Return the [x, y] coordinate for the center point of the cell that contains the specified text.  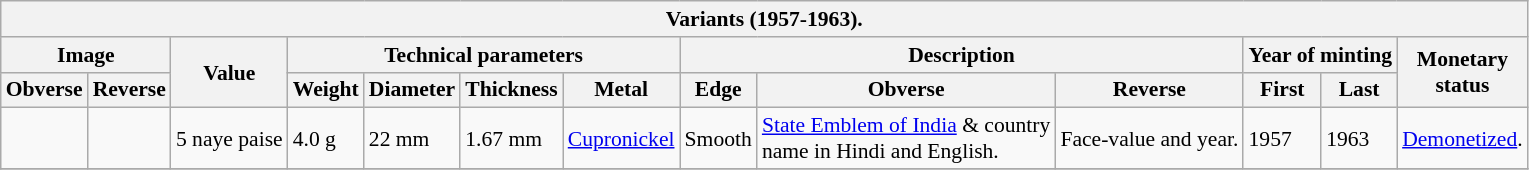
Cupronickel [622, 138]
Metal [622, 90]
1963 [1359, 138]
Weight [326, 90]
State Emblem of India & countryname in Hindi and English. [906, 138]
Last [1359, 90]
Diameter [412, 90]
5 naye paise [230, 138]
1957 [1282, 138]
Smooth [718, 138]
Value [230, 72]
First [1282, 90]
4.0 g [326, 138]
Edge [718, 90]
1.67 mm [512, 138]
Monetarystatus [1462, 72]
Face-value and year. [1149, 138]
Demonetized. [1462, 138]
Image [86, 55]
Year of minting [1320, 55]
22 mm [412, 138]
Description [962, 55]
Technical parameters [484, 55]
Thickness [512, 90]
Variants (1957-1963). [764, 19]
